Find where the given text appears and provide that cell's center as [X, Y] coordinate. 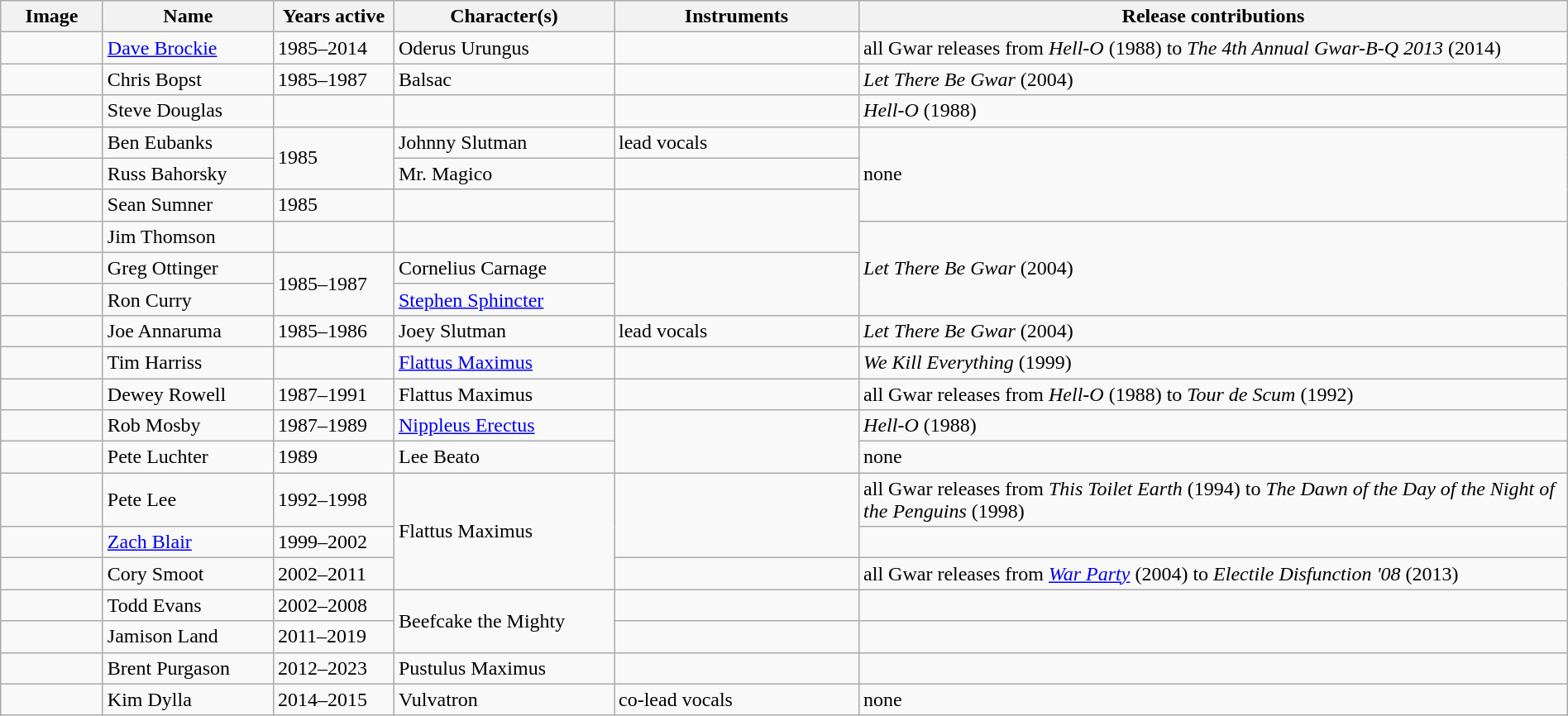
Name [188, 17]
Zach Blair [188, 542]
Balsac [504, 79]
all Gwar releases from Hell-O (1988) to The 4th Annual Gwar-B-Q 2013 (2014) [1214, 48]
Rob Mosby [188, 426]
2011–2019 [333, 637]
1987–1989 [333, 426]
Greg Ottinger [188, 268]
Sean Sumner [188, 205]
Vulvatron [504, 699]
1992–1998 [333, 499]
Russ Bahorsky [188, 174]
Cory Smoot [188, 574]
Jamison Land [188, 637]
co-lead vocals [736, 699]
Lee Beato [504, 457]
Years active [333, 17]
1999–2002 [333, 542]
Brent Purgason [188, 668]
2012–2023 [333, 668]
Character(s) [504, 17]
Nippleus Erectus [504, 426]
Steve Douglas [188, 111]
Pete Luchter [188, 457]
all Gwar releases from Hell-O (1988) to Tour de Scum (1992) [1214, 394]
Mr. Magico [504, 174]
Chris Bopst [188, 79]
Joey Slutman [504, 331]
1985–2014 [333, 48]
Ben Eubanks [188, 142]
Pete Lee [188, 499]
We Kill Everything (1999) [1214, 362]
all Gwar releases from War Party (2004) to Electile Disfunction '08 (2013) [1214, 574]
Release contributions [1214, 17]
Stephen Sphincter [504, 299]
all Gwar releases from This Toilet Earth (1994) to The Dawn of the Day of the Night of the Penguins (1998) [1214, 499]
Pustulus Maximus [504, 668]
2014–2015 [333, 699]
Cornelius Carnage [504, 268]
Dewey Rowell [188, 394]
1985–1986 [333, 331]
1989 [333, 457]
Image [52, 17]
2002–2008 [333, 605]
Dave Brockie [188, 48]
Johnny Slutman [504, 142]
Instruments [736, 17]
Joe Annaruma [188, 331]
Kim Dylla [188, 699]
Beefcake the Mighty [504, 621]
Oderus Urungus [504, 48]
Ron Curry [188, 299]
Tim Harriss [188, 362]
Jim Thomson [188, 236]
2002–2011 [333, 574]
1987–1991 [333, 394]
Todd Evans [188, 605]
